Detect which cell encompasses the target text, then output its [x, y] center coordinate. 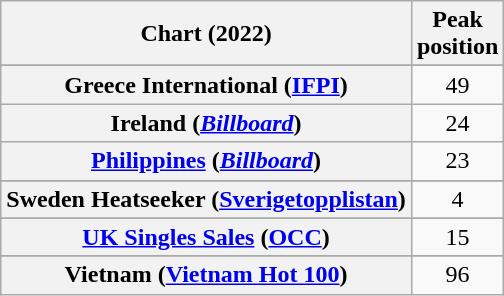
Peakposition [457, 34]
15 [457, 237]
96 [457, 275]
Greece International (IFPI) [206, 85]
Vietnam (Vietnam Hot 100) [206, 275]
Ireland (Billboard) [206, 123]
4 [457, 199]
UK Singles Sales (OCC) [206, 237]
24 [457, 123]
23 [457, 161]
Sweden Heatseeker (Sverigetopplistan) [206, 199]
Chart (2022) [206, 34]
Philippines (Billboard) [206, 161]
49 [457, 85]
